Return [x, y] of the center of cell containing provided text 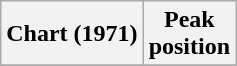
Peakposition [189, 34]
Chart (1971) [72, 34]
